Identify which cell holds the provided text, then report its (X, Y) central coordinate. 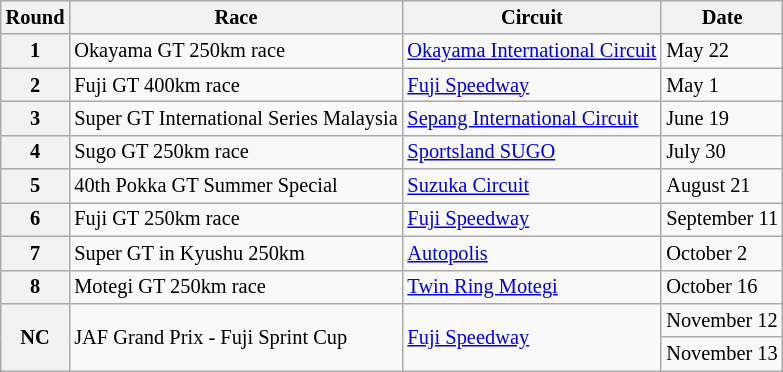
8 (36, 287)
Motegi GT 250km race (236, 287)
Date (722, 17)
Super GT International Series Malaysia (236, 118)
NC (36, 336)
July 30 (722, 152)
40th Pokka GT Summer Special (236, 186)
October 2 (722, 253)
Sportsland SUGO (532, 152)
JAF Grand Prix - Fuji Sprint Cup (236, 336)
Circuit (532, 17)
May 1 (722, 85)
Sugo GT 250km race (236, 152)
June 19 (722, 118)
October 16 (722, 287)
Super GT in Kyushu 250km (236, 253)
Okayama International Circuit (532, 51)
3 (36, 118)
Fuji GT 250km race (236, 219)
September 11 (722, 219)
Sepang International Circuit (532, 118)
5 (36, 186)
Round (36, 17)
Race (236, 17)
2 (36, 85)
Suzuka Circuit (532, 186)
November 13 (722, 354)
May 22 (722, 51)
4 (36, 152)
August 21 (722, 186)
Twin Ring Motegi (532, 287)
Okayama GT 250km race (236, 51)
6 (36, 219)
7 (36, 253)
November 12 (722, 320)
Autopolis (532, 253)
Fuji GT 400km race (236, 85)
1 (36, 51)
